Provide the (x, y) coordinate of the cell's center where the given text is located.  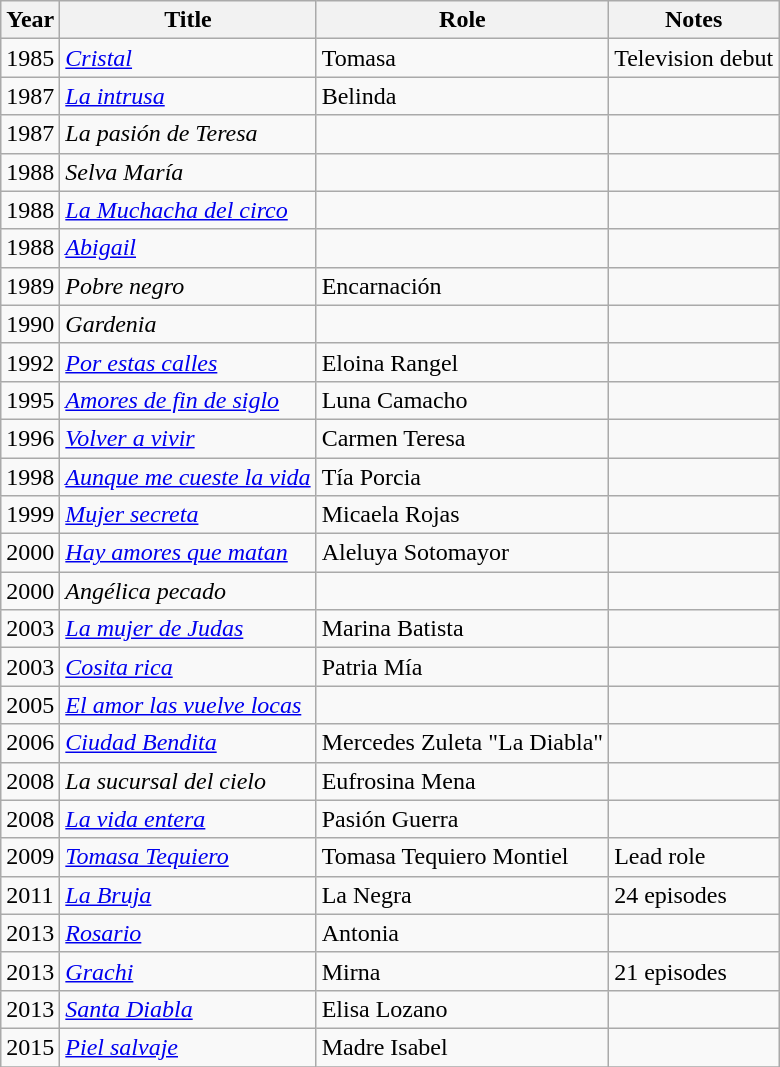
1992 (30, 362)
Role (462, 20)
Title (188, 20)
Aleluya Sotomayor (462, 553)
Tomasa Tequiero (188, 857)
21 episodes (694, 971)
Grachi (188, 971)
1985 (30, 58)
1995 (30, 400)
Mujer secreta (188, 515)
La pasión de Teresa (188, 134)
Encarnación (462, 286)
Eufrosina Mena (462, 781)
Lead role (694, 857)
Mirna (462, 971)
2005 (30, 705)
Por estas calles (188, 362)
Selva María (188, 172)
Elisa Lozano (462, 1009)
1998 (30, 477)
Madre Isabel (462, 1047)
Pobre negro (188, 286)
24 episodes (694, 895)
Gardenia (188, 324)
Tomasa Tequiero Montiel (462, 857)
La mujer de Judas (188, 629)
Ciudad Bendita (188, 743)
Notes (694, 20)
Belinda (462, 96)
1999 (30, 515)
Rosario (188, 933)
Angélica pecado (188, 591)
1990 (30, 324)
Carmen Teresa (462, 438)
Tomasa (462, 58)
La vida entera (188, 819)
Mercedes Zuleta "La Diabla" (462, 743)
Volver a vivir (188, 438)
1996 (30, 438)
Patria Mía (462, 667)
2015 (30, 1047)
Piel salvaje (188, 1047)
2009 (30, 857)
Amores de fin de siglo (188, 400)
Tía Porcia (462, 477)
Aunque me cueste la vida (188, 477)
Abigail (188, 248)
1989 (30, 286)
2011 (30, 895)
El amor las vuelve locas (188, 705)
Year (30, 20)
Hay amores que matan (188, 553)
Television debut (694, 58)
Micaela Rojas (462, 515)
La intrusa (188, 96)
Santa Diabla (188, 1009)
La sucursal del cielo (188, 781)
La Negra (462, 895)
Cristal (188, 58)
Eloina Rangel (462, 362)
Marina Batista (462, 629)
Antonia (462, 933)
La Bruja (188, 895)
2006 (30, 743)
Luna Camacho (462, 400)
La Muchacha del circo (188, 210)
Cosita rica (188, 667)
Pasión Guerra (462, 819)
